Capture the cell that displays the provided text and extract its (x, y) central coordinate. 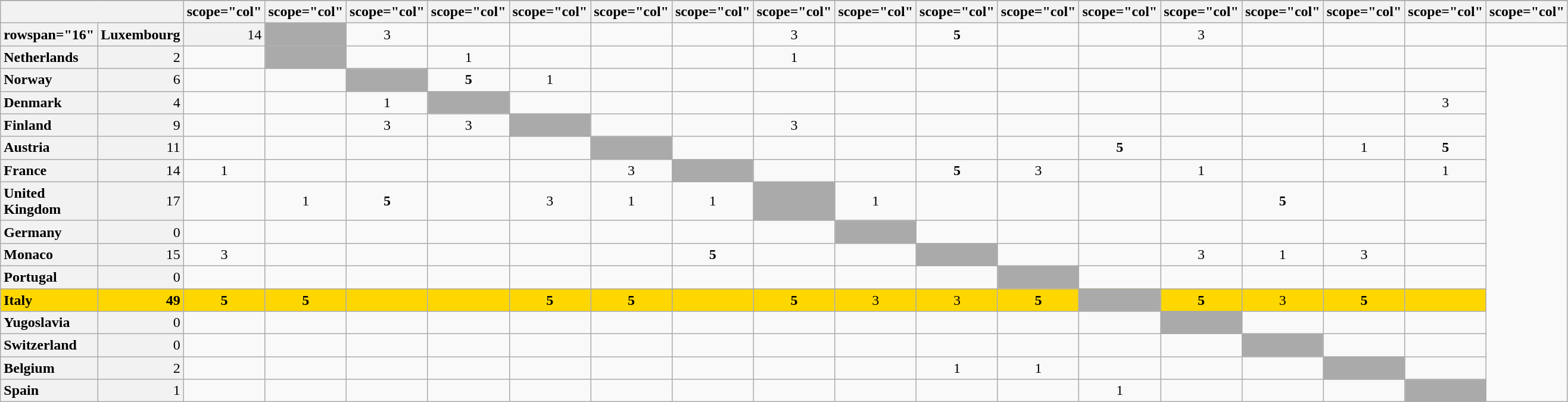
Austria (49, 148)
6 (141, 80)
Luxembourg (141, 35)
Finland (49, 125)
Italy (49, 300)
Germany (49, 232)
15 (141, 254)
4 (141, 102)
Netherlands (49, 57)
17 (141, 201)
United Kingdom (49, 201)
Spain (49, 391)
Norway (49, 80)
rowspan="16" (49, 35)
Denmark (49, 102)
Switzerland (49, 345)
11 (141, 148)
France (49, 170)
9 (141, 125)
Yugoslavia (49, 323)
49 (141, 300)
Monaco (49, 254)
Portugal (49, 277)
Belgium (49, 368)
